Return [x, y] of the center of cell containing provided text 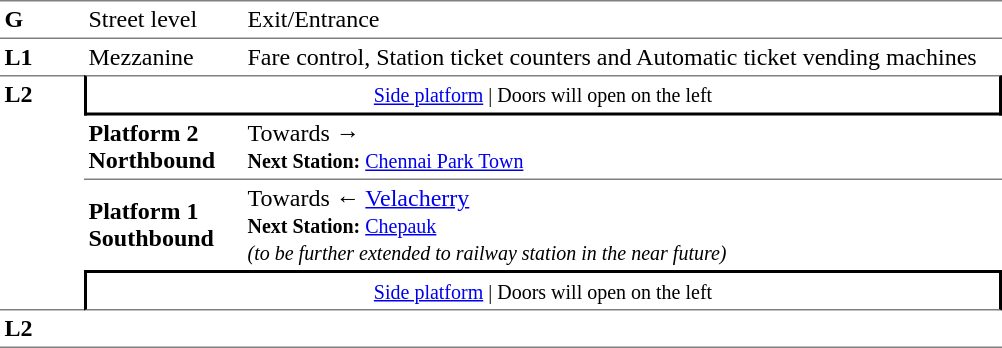
Mezzanine [164, 57]
G [42, 20]
L1 [42, 57]
Towards ← VelacherryNext Station: Chepauk(to be further extended to railway station in the near future) [622, 225]
Towards → Next Station: Chennai Park Town [622, 148]
Exit/Entrance [622, 20]
Street level [164, 20]
Fare control, Station ticket counters and Automatic ticket vending machines [622, 57]
Platform 2Northbound [164, 148]
Platform 1Southbound [164, 225]
